Return [X, Y] of the center of cell containing provided text 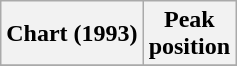
Peakposition [189, 34]
Chart (1993) [72, 34]
